For the text-containing cell, return its midpoint in [x, y] coordinate format. 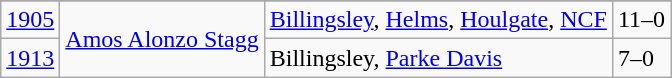
Billingsley, Helms, Houlgate, NCF [438, 20]
1913 [30, 58]
7–0 [641, 58]
11–0 [641, 20]
1905 [30, 20]
Amos Alonzo Stagg [162, 39]
Billingsley, Parke Davis [438, 58]
